Determine the (x, y) coordinate at the center of the cell enclosing the given text.  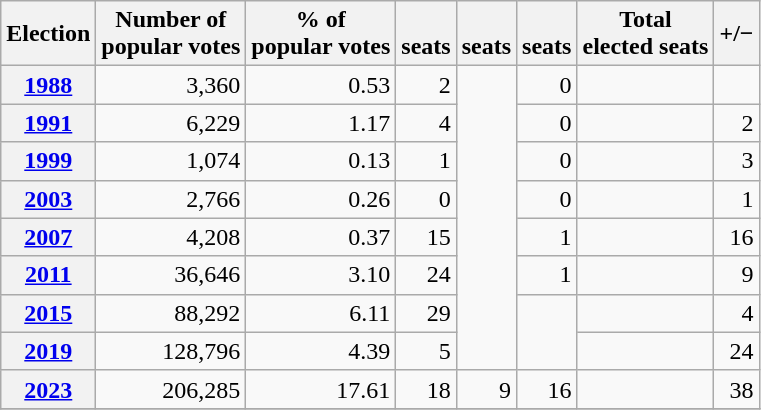
128,796 (171, 351)
88,292 (171, 313)
2007 (48, 237)
3 (736, 161)
206,285 (171, 389)
15 (426, 237)
17.61 (321, 389)
6.11 (321, 313)
1991 (48, 123)
2023 (48, 389)
2019 (48, 351)
2,766 (171, 199)
0.53 (321, 85)
0.37 (321, 237)
Election (48, 34)
2003 (48, 199)
Number ofpopular votes (171, 34)
% ofpopular votes (321, 34)
1,074 (171, 161)
+/− (736, 34)
18 (426, 389)
Totalelected seats (646, 34)
0.13 (321, 161)
4.39 (321, 351)
38 (736, 389)
1.17 (321, 123)
1988 (48, 85)
1999 (48, 161)
4,208 (171, 237)
29 (426, 313)
5 (426, 351)
2011 (48, 275)
36,646 (171, 275)
0.26 (321, 199)
6,229 (171, 123)
2015 (48, 313)
3,360 (171, 85)
3.10 (321, 275)
